Detect which cell encompasses the target text, then output its (X, Y) center coordinate. 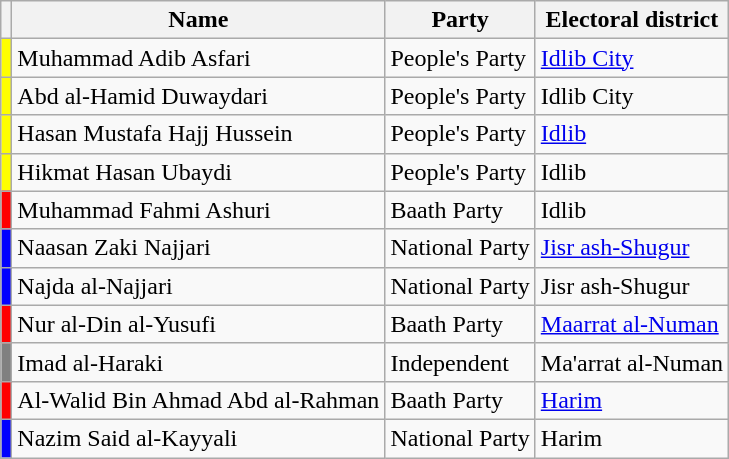
Independent (460, 362)
Hikmat Hasan Ubaydi (198, 172)
Muhammad Adib Asfari (198, 58)
Party (460, 20)
Maarrat al-Numan (632, 324)
Nazim Said al-Kayyali (198, 438)
Najda al-Najjari (198, 286)
Muhammad Fahmi Ashuri (198, 210)
Electoral district (632, 20)
Abd al-Hamid Duwaydari (198, 96)
Name (198, 20)
Nur al-Din al-Yusufi (198, 324)
Ma'arrat al-Numan (632, 362)
Naasan Zaki Najjari (198, 248)
Al-Walid Bin Ahmad Abd al-Rahman (198, 400)
Hasan Mustafa Hajj Hussein (198, 134)
Imad al-Haraki (198, 362)
